Extract the [X, Y] coordinate from the center of the cell holding the provided text.  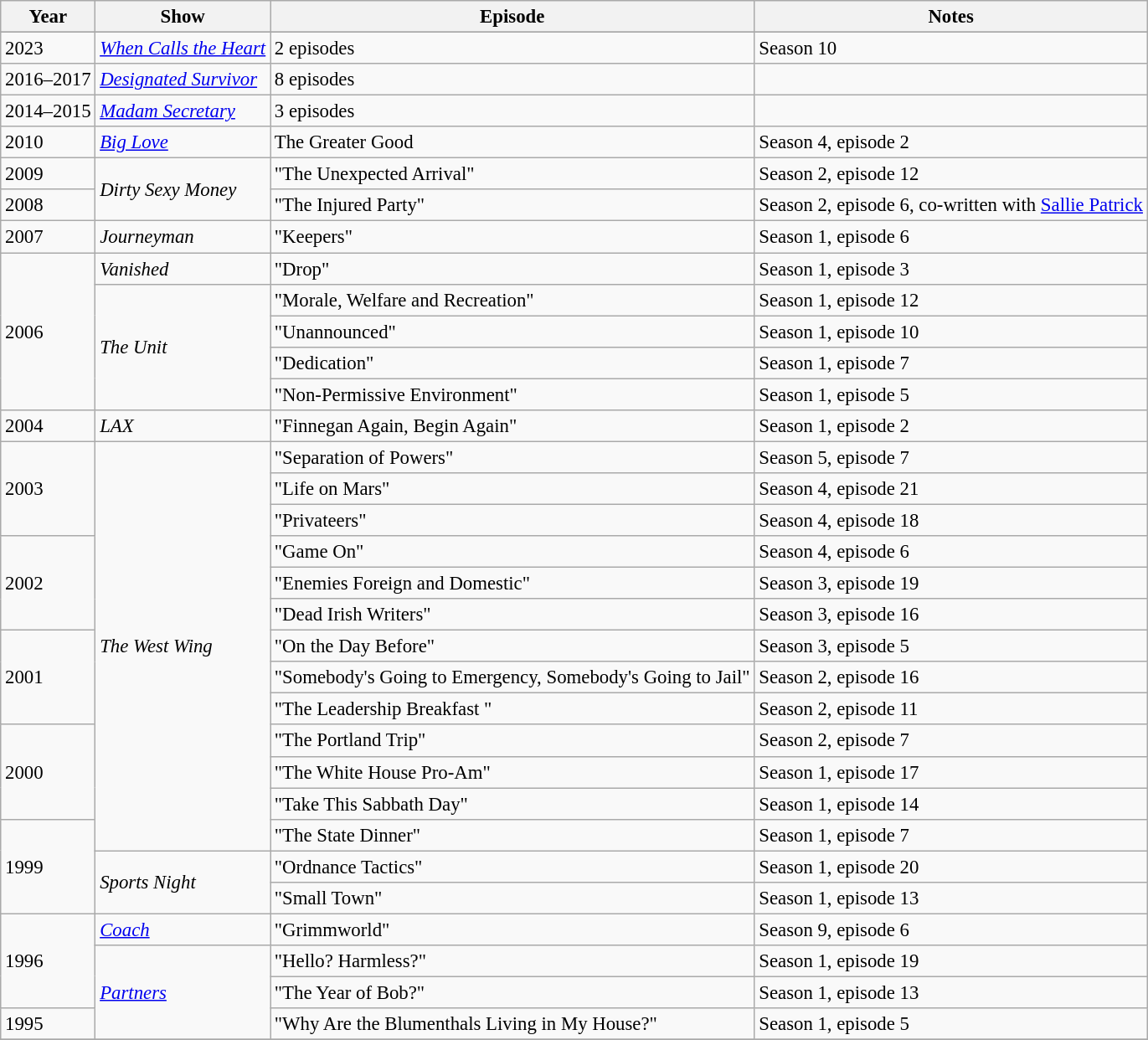
Partners [183, 993]
Season 4, episode 2 [951, 142]
"The State Dinner" [512, 835]
"Non-Permissive Environment" [512, 394]
1995 [49, 1024]
Season 2, episode 6, co-written with Sallie Patrick [951, 205]
2006 [49, 332]
Big Love [183, 142]
Season 3, episode 16 [951, 615]
"The Unexpected Arrival" [512, 174]
Designated Survivor [183, 80]
"Finnegan Again, Begin Again" [512, 426]
Dirty Sexy Money [183, 189]
2009 [49, 174]
"Drop" [512, 269]
2000 [49, 772]
"Separation of Powers" [512, 457]
2023 [49, 49]
"Grimmworld" [512, 929]
2016–2017 [49, 80]
Season 4, episode 6 [951, 552]
2002 [49, 583]
Episode [512, 17]
2007 [49, 237]
"The White House Pro-Am" [512, 772]
Notes [951, 17]
Season 1, episode 2 [951, 426]
Journeyman [183, 237]
Year [49, 17]
"The Leadership Breakfast " [512, 709]
Coach [183, 929]
2003 [49, 489]
Season 1, episode 6 [951, 237]
Show [183, 17]
"Somebody's Going to Emergency, Somebody's Going to Jail" [512, 677]
Season 1, episode 20 [951, 867]
1999 [49, 866]
Season 4, episode 18 [951, 520]
3 episodes [512, 111]
Season 4, episode 21 [951, 489]
"Life on Mars" [512, 489]
Season 3, episode 5 [951, 646]
Season 2, episode 11 [951, 709]
Sports Night [183, 883]
Season 9, episode 6 [951, 929]
When Calls the Heart [183, 49]
Vanished [183, 269]
Season 2, episode 7 [951, 741]
"Keepers" [512, 237]
"Why Are the Blumenthals Living in My House?" [512, 1024]
2001 [49, 678]
2004 [49, 426]
"Take This Sabbath Day" [512, 804]
2010 [49, 142]
1996 [49, 961]
Season 1, episode 3 [951, 269]
"Ordnance Tactics" [512, 867]
"Dead Irish Writers" [512, 615]
Season 10 [951, 49]
Season 1, episode 12 [951, 300]
2 episodes [512, 49]
"Morale, Welfare and Recreation" [512, 300]
"The Portland Trip" [512, 741]
The Greater Good [512, 142]
"On the Day Before" [512, 646]
Season 2, episode 16 [951, 677]
"Unannounced" [512, 332]
The Unit [183, 347]
"Dedication" [512, 363]
Season 1, episode 17 [951, 772]
Season 2, episode 12 [951, 174]
"Enemies Foreign and Domestic" [512, 584]
"The Injured Party" [512, 205]
"Privateers" [512, 520]
"Game On" [512, 552]
Season 1, episode 14 [951, 804]
2014–2015 [49, 111]
LAX [183, 426]
Madam Secretary [183, 111]
Season 1, episode 10 [951, 332]
Season 5, episode 7 [951, 457]
"Small Town" [512, 898]
8 episodes [512, 80]
Season 3, episode 19 [951, 584]
"The Year of Bob?" [512, 992]
2008 [49, 205]
"Hello? Harmless?" [512, 961]
The West Wing [183, 646]
Season 1, episode 19 [951, 961]
